Scan for the cell matching the given text and deliver its [x, y] coordinate at center. 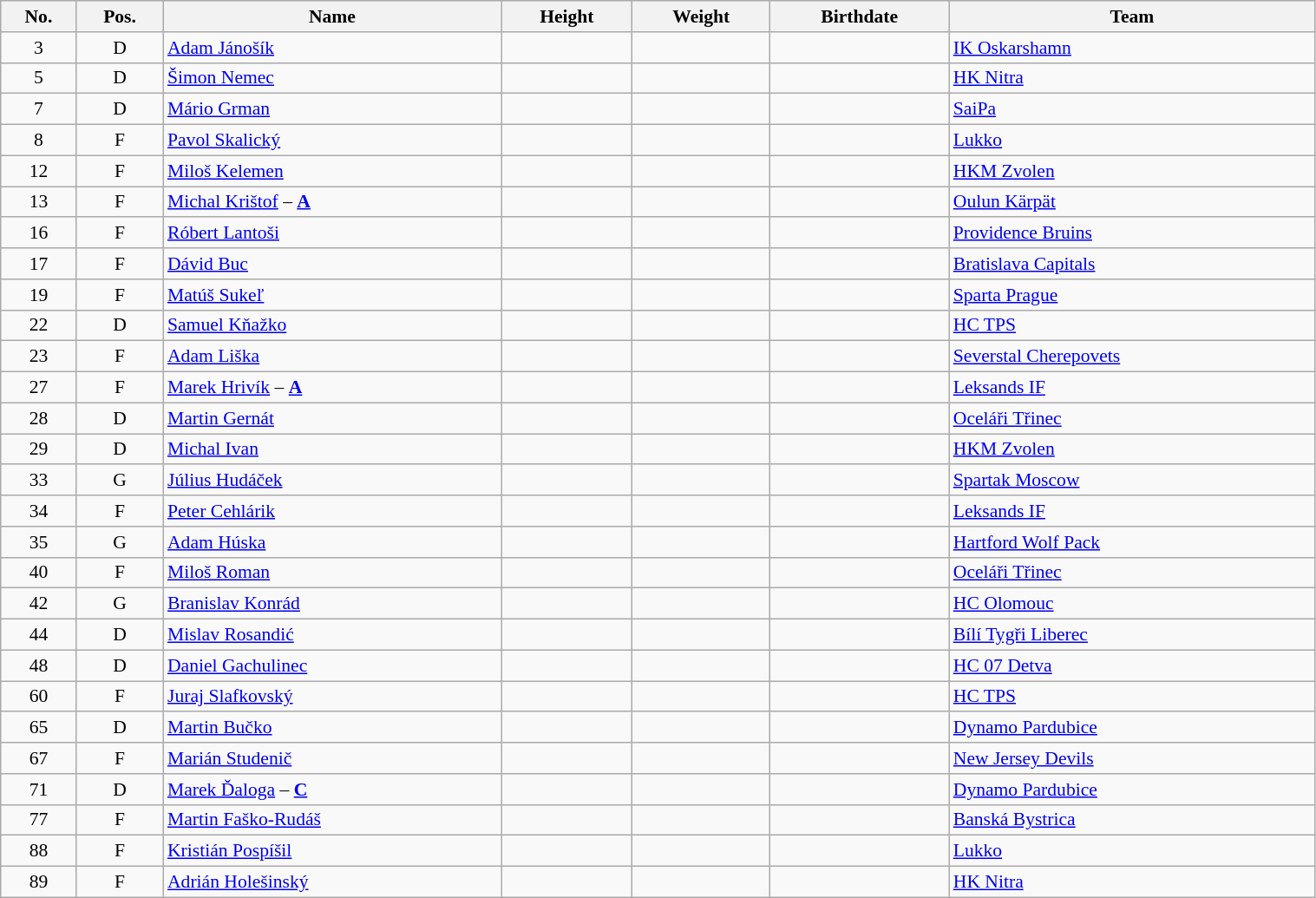
48 [38, 665]
Spartak Moscow [1132, 481]
29 [38, 449]
Michal Ivan [332, 449]
Miloš Kelemen [332, 171]
3 [38, 48]
Marek Hrivík – A [332, 388]
7 [38, 109]
Sparta Prague [1132, 295]
Matúš Sukeľ [332, 295]
Pos. [120, 16]
8 [38, 141]
Mário Grman [332, 109]
5 [38, 78]
Team [1132, 16]
New Jersey Devils [1132, 758]
40 [38, 573]
SaiPa [1132, 109]
Bílí Tygři Liberec [1132, 635]
Bratislava Capitals [1132, 264]
Oulun Kärpät [1132, 202]
Dávid Buc [332, 264]
44 [38, 635]
Kristián Pospíšil [332, 851]
33 [38, 481]
Juraj Slafkovský [332, 697]
IK Oskarshamn [1132, 48]
Marián Studenič [332, 758]
60 [38, 697]
Róbert Lantoši [332, 233]
19 [38, 295]
Šimon Nemec [332, 78]
No. [38, 16]
22 [38, 325]
Mislav Rosandić [332, 635]
Severstal Cherepovets [1132, 357]
27 [38, 388]
Peter Cehlárik [332, 511]
89 [38, 882]
42 [38, 604]
34 [38, 511]
Martin Gernát [332, 418]
88 [38, 851]
17 [38, 264]
Branislav Konrád [332, 604]
Martin Bučko [332, 728]
Birthdate [860, 16]
65 [38, 728]
HC 07 Detva [1132, 665]
35 [38, 542]
13 [38, 202]
Samuel Kňažko [332, 325]
HC Olomouc [1132, 604]
Hartford Wolf Pack [1132, 542]
Adam Liška [332, 357]
Daniel Gachulinec [332, 665]
12 [38, 171]
23 [38, 357]
71 [38, 790]
Weight [701, 16]
Banská Bystrica [1132, 820]
Michal Krištof – A [332, 202]
16 [38, 233]
Adam Jánošík [332, 48]
Height [567, 16]
Providence Bruins [1132, 233]
Martin Faško-Rudáš [332, 820]
77 [38, 820]
Pavol Skalický [332, 141]
Marek Ďaloga – C [332, 790]
Adam Húska [332, 542]
Name [332, 16]
67 [38, 758]
Miloš Roman [332, 573]
Július Hudáček [332, 481]
28 [38, 418]
Adrián Holešinský [332, 882]
